From the cell containing the given text, extract its center point as [X, Y] coordinate. 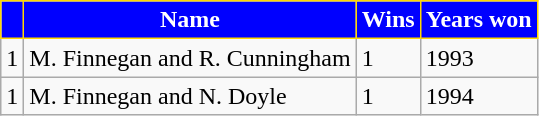
1994 [478, 96]
Years won [478, 20]
M. Finnegan and N. Doyle [190, 96]
Wins [388, 20]
1993 [478, 58]
Name [190, 20]
M. Finnegan and R. Cunningham [190, 58]
